Provide the (X, Y) coordinate of the cell's center where the given text is located.  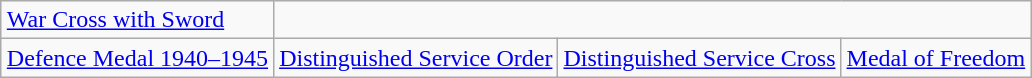
Defence Medal 1940–1945 (137, 58)
War Cross with Sword (137, 20)
Distinguished Service Order (416, 58)
Distinguished Service Cross (700, 58)
Medal of Freedom (936, 58)
